Identify which cell holds the provided text, then report its [x, y] central coordinate. 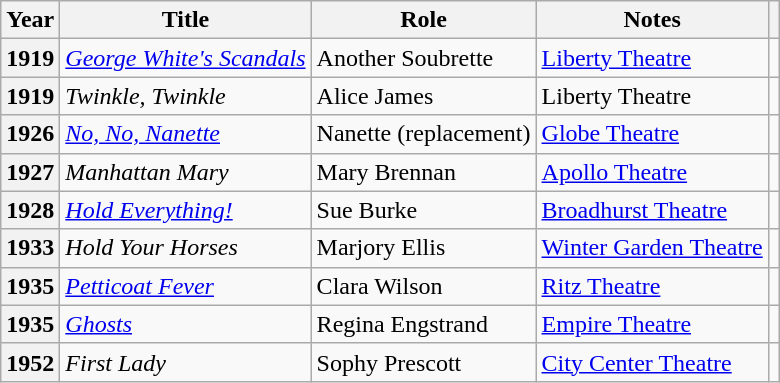
Alice James [424, 96]
Title [186, 20]
Sophy Prescott [424, 362]
1933 [30, 248]
Ghosts [186, 324]
Sue Burke [424, 210]
Another Soubrette [424, 58]
Empire Theatre [652, 324]
Twinkle, Twinkle [186, 96]
Manhattan Mary [186, 172]
Mary Brennan [424, 172]
Regina Engstrand [424, 324]
First Lady [186, 362]
Marjory Ellis [424, 248]
1928 [30, 210]
City Center Theatre [652, 362]
Broadhurst Theatre [652, 210]
Winter Garden Theatre [652, 248]
Notes [652, 20]
Hold Everything! [186, 210]
Apollo Theatre [652, 172]
Clara Wilson [424, 286]
Globe Theatre [652, 134]
Role [424, 20]
Year [30, 20]
Hold Your Horses [186, 248]
George White's Scandals [186, 58]
1952 [30, 362]
Petticoat Fever [186, 286]
No, No, Nanette [186, 134]
1926 [30, 134]
1927 [30, 172]
Ritz Theatre [652, 286]
Nanette (replacement) [424, 134]
